Output the [x, y] coordinate of the center of the cell containing the given text.  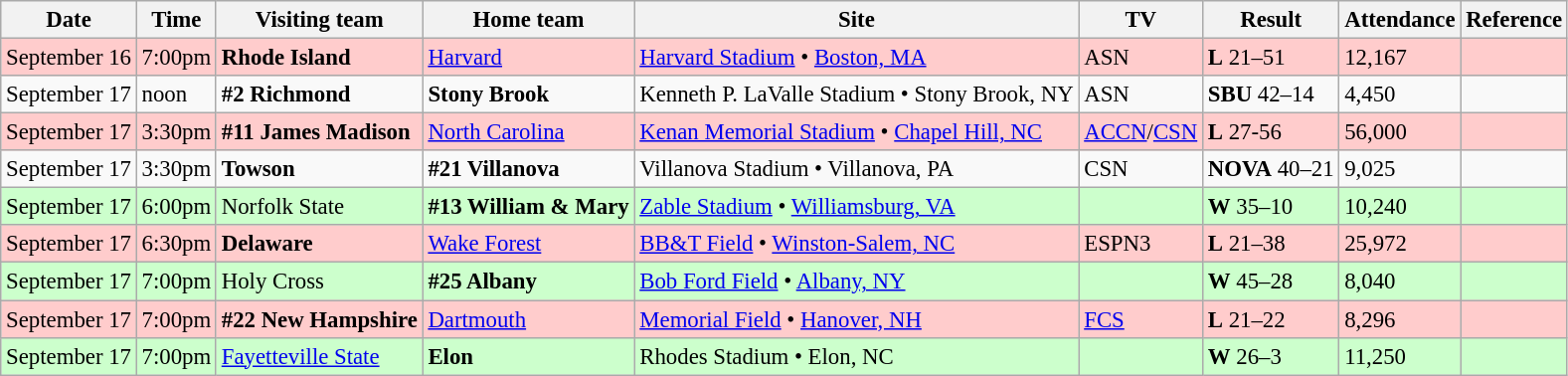
September 16 [69, 58]
L 21–51 [1271, 58]
Memorial Field • Hanover, NH [857, 319]
W 26–3 [1271, 356]
Date [69, 20]
Wake Forest [529, 244]
6:00pm [176, 207]
L 21–22 [1271, 319]
W 45–28 [1271, 282]
W 35–10 [1271, 207]
Time [176, 20]
8,296 [1400, 319]
6:30pm [176, 244]
#21 Villanova [529, 169]
NOVA 40–21 [1271, 169]
Towson [319, 169]
10,240 [1400, 207]
#13 William & Mary [529, 207]
CSN [1141, 169]
#25 Albany [529, 282]
Delaware [319, 244]
Visiting team [319, 20]
#11 James Madison [319, 132]
Zable Stadium • Williamsburg, VA [857, 207]
L 27-56 [1271, 132]
25,972 [1400, 244]
Rhodes Stadium • Elon, NC [857, 356]
Bob Ford Field • Albany, NY [857, 282]
L 21–38 [1271, 244]
North Carolina [529, 132]
Site [857, 20]
noon [176, 94]
#2 Richmond [319, 94]
ACCN/CSN [1141, 132]
Fayetteville State [319, 356]
Elon [529, 356]
4,450 [1400, 94]
BB&T Field • Winston-Salem, NC [857, 244]
11,250 [1400, 356]
Harvard Stadium • Boston, MA [857, 58]
SBU 42–14 [1271, 94]
TV [1141, 20]
Holy Cross [319, 282]
ESPN3 [1141, 244]
Harvard [529, 58]
Attendance [1400, 20]
Kenneth P. LaValle Stadium • Stony Brook, NY [857, 94]
Stony Brook [529, 94]
8,040 [1400, 282]
12,167 [1400, 58]
FCS [1141, 319]
Kenan Memorial Stadium • Chapel Hill, NC [857, 132]
9,025 [1400, 169]
Villanova Stadium • Villanova, PA [857, 169]
Rhode Island [319, 58]
#22 New Hampshire [319, 319]
Dartmouth [529, 319]
Result [1271, 20]
Norfolk State [319, 207]
Reference [1514, 20]
Home team [529, 20]
56,000 [1400, 132]
